Find where the given text appears and provide that cell's center as (X, Y) coordinate. 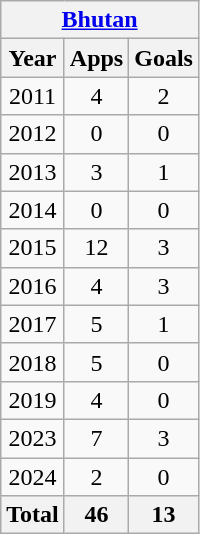
2018 (33, 362)
2011 (33, 96)
Goals (164, 58)
2023 (33, 438)
7 (96, 438)
Year (33, 58)
13 (164, 515)
2017 (33, 324)
2019 (33, 400)
2015 (33, 248)
2016 (33, 286)
46 (96, 515)
Bhutan (100, 20)
Apps (96, 58)
2013 (33, 172)
Total (33, 515)
2012 (33, 134)
12 (96, 248)
2024 (33, 477)
2014 (33, 210)
